Detect which cell encompasses the target text, then output its (X, Y) center coordinate. 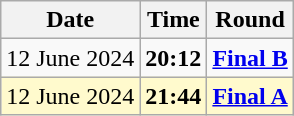
Round (250, 20)
Final A (250, 96)
20:12 (174, 58)
Date (70, 20)
21:44 (174, 96)
Time (174, 20)
Final B (250, 58)
